Scan for the cell matching the given text and deliver its (X, Y) coordinate at center. 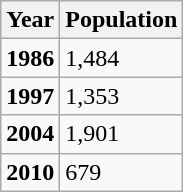
679 (122, 172)
1997 (30, 96)
1,353 (122, 96)
Year (30, 20)
2010 (30, 172)
Population (122, 20)
1,901 (122, 134)
1986 (30, 58)
2004 (30, 134)
1,484 (122, 58)
